Capture the cell that displays the provided text and extract its (x, y) central coordinate. 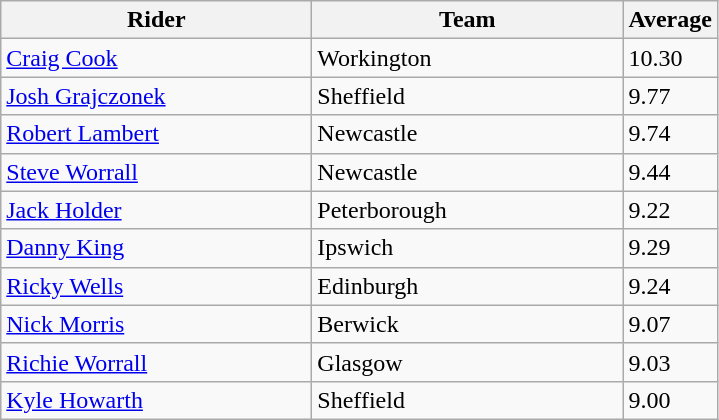
Berwick (468, 324)
Jack Holder (156, 210)
9.03 (670, 362)
Craig Cook (156, 58)
10.30 (670, 58)
Workington (468, 58)
Edinburgh (468, 286)
Peterborough (468, 210)
9.74 (670, 134)
9.24 (670, 286)
Average (670, 20)
9.07 (670, 324)
Danny King (156, 248)
9.29 (670, 248)
Rider (156, 20)
9.44 (670, 172)
Ricky Wells (156, 286)
Robert Lambert (156, 134)
Kyle Howarth (156, 400)
9.22 (670, 210)
Steve Worrall (156, 172)
Team (468, 20)
Ipswich (468, 248)
Glasgow (468, 362)
Nick Morris (156, 324)
9.00 (670, 400)
9.77 (670, 96)
Josh Grajczonek (156, 96)
Richie Worrall (156, 362)
